Provide the (X, Y) coordinate of the cell's center where the given text is located.  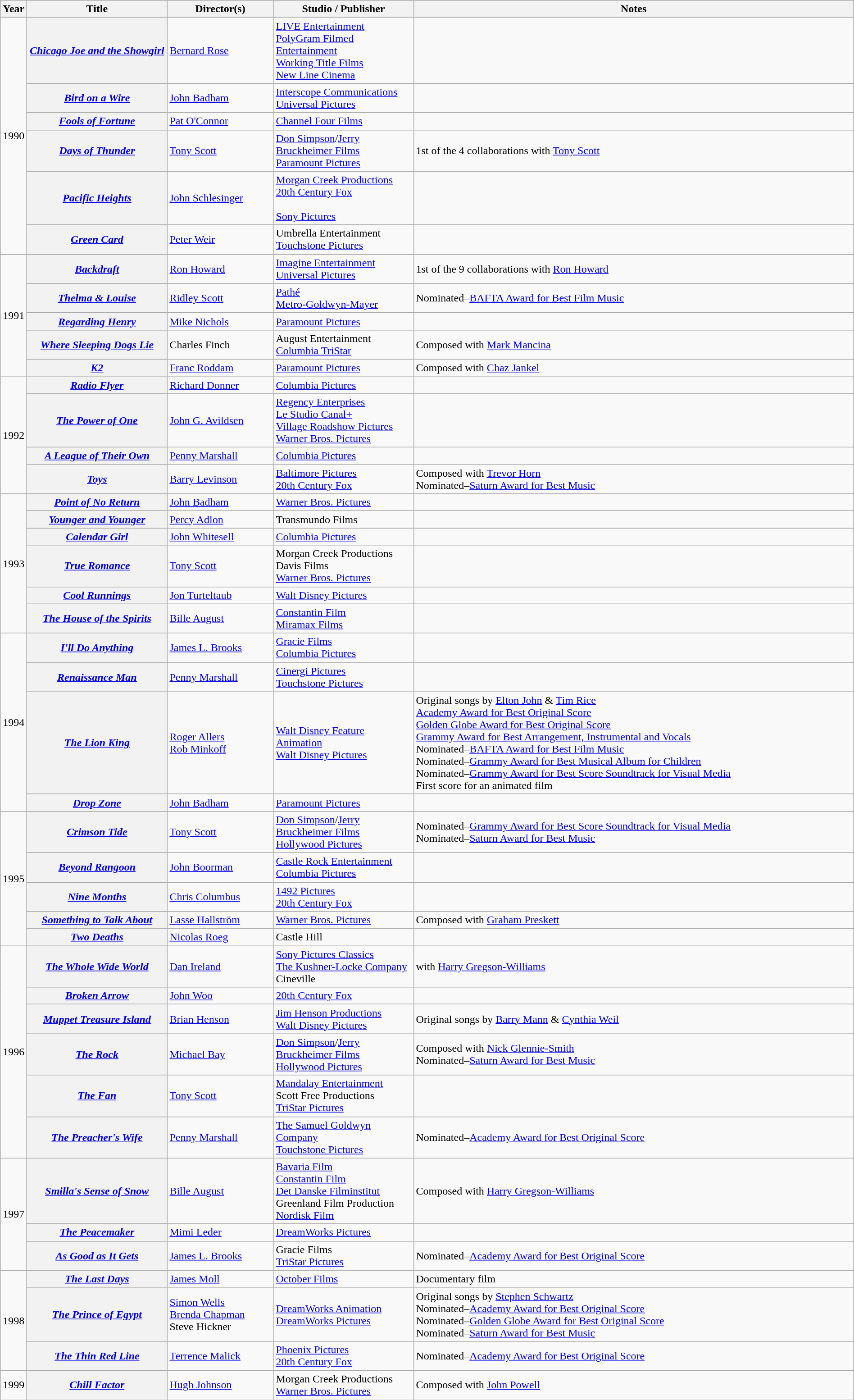
Charles Finch (220, 344)
The Samuel Goldwyn CompanyTouchstone Pictures (343, 1137)
The Rock (97, 1054)
Muppet Treasure Island (97, 1019)
Chicago Joe and the Showgirl (97, 50)
Director(s) (220, 9)
Composed with Chaz Jankel (633, 368)
The Peacemaker (97, 1232)
Where Sleeping Dogs Lie (97, 344)
Don Simpson/Jerry Bruckheimer FilmsParamount Pictures (343, 150)
Richard Donner (220, 385)
1991 (14, 315)
Phoenix Pictures20th Century Fox (343, 1355)
Constantin FilmMiramax Films (343, 618)
Toys (97, 479)
Barry Levinson (220, 479)
Days of Thunder (97, 150)
Morgan Creek Productions20th Century FoxSony Pictures (343, 198)
Terrence Malick (220, 1355)
Year (14, 9)
Roger AllersRob Minkoff (220, 743)
Chill Factor (97, 1385)
Imagine EntertainmentUniversal Pictures (343, 269)
1999 (14, 1385)
1st of the 4 collaborations with Tony Scott (633, 150)
Fools of Fortune (97, 121)
Michael Bay (220, 1054)
Sony Pictures ClassicsThe Kushner-Locke CompanyCineville (343, 967)
1997 (14, 1214)
PathéMetro-Goldwyn-Mayer (343, 298)
The Thin Red Line (97, 1355)
1492 Pictures20th Century Fox (343, 897)
Something to Talk About (97, 920)
John G. Avildsen (220, 421)
As Good as It Gets (97, 1255)
Two Deaths (97, 937)
Transmundo Films (343, 520)
1995 (14, 878)
Calendar Girl (97, 537)
Cinergi PicturesTouchstone Pictures (343, 677)
Green Card (97, 240)
Beyond Rangoon (97, 867)
The Prince of Egypt (97, 1314)
Ron Howard (220, 269)
Pat O'Connor (220, 121)
1994 (14, 722)
Gracie FilmsTriStar Pictures (343, 1255)
Baltimore Pictures20th Century Fox (343, 479)
Nicolas Roeg (220, 937)
Regency EnterprisesLe Studio Canal+Village Roadshow PicturesWarner Bros. Pictures (343, 421)
Nominated–BAFTA Award for Best Film Music (633, 298)
Ridley Scott (220, 298)
Gracie FilmsColumbia Pictures (343, 648)
Walt Disney Pictures (343, 595)
Mimi Leder (220, 1232)
Pacific Heights (97, 198)
1992 (14, 435)
Brian Henson (220, 1019)
Channel Four Films (343, 121)
DreamWorks Pictures (343, 1232)
Notes (633, 9)
Backdraft (97, 269)
Composed with Harry Gregson-Williams (633, 1191)
Franc Roddam (220, 368)
Dan Ireland (220, 967)
The Preacher's Wife (97, 1137)
Percy Adlon (220, 520)
K2 (97, 368)
Walt Disney Feature AnimationWalt Disney Pictures (343, 743)
The Lion King (97, 743)
Regarding Henry (97, 321)
Bavaria FilmConstantin FilmDet Danske FilminstitutGreenland Film ProductionNordisk Film (343, 1191)
Lasse Hallström (220, 920)
Original songs by Barry Mann & Cynthia Weil (633, 1019)
Renaissance Man (97, 677)
DreamWorks AnimationDreamWorks Pictures (343, 1314)
Radio Flyer (97, 385)
Jim Henson ProductionsWalt Disney Pictures (343, 1019)
Peter Weir (220, 240)
A League of Their Own (97, 456)
The Last Days (97, 1279)
1996 (14, 1052)
Mandalay EntertainmentScott Free ProductionsTriStar Pictures (343, 1096)
James Moll (220, 1279)
1st of the 9 collaborations with Ron Howard (633, 269)
Title (97, 9)
October Films (343, 1279)
Castle Hill (343, 937)
True Romance (97, 566)
Umbrella EntertainmentTouchstone Pictures (343, 240)
with Harry Gregson-Williams (633, 967)
Composed with Mark Mancina (633, 344)
John Woo (220, 996)
Bird on a Wire (97, 98)
Thelma & Louise (97, 298)
The Power of One (97, 421)
Studio / Publisher (343, 9)
Bernard Rose (220, 50)
LIVE EntertainmentPolyGram Filmed EntertainmentWorking Title FilmsNew Line Cinema (343, 50)
The Fan (97, 1096)
John Schlesinger (220, 198)
Crimson Tide (97, 832)
Younger and Younger (97, 520)
Mike Nichols (220, 321)
Smilla's Sense of Snow (97, 1191)
Hugh Johnson (220, 1385)
Simon WellsBrenda ChapmanSteve Hickner (220, 1314)
Castle Rock EntertainmentColumbia Pictures (343, 867)
Composed with Graham Preskett (633, 920)
Nominated–Grammy Award for Best Score Soundtrack for Visual MediaNominated–Saturn Award for Best Music (633, 832)
Chris Columbus (220, 897)
Morgan Creek ProductionsDavis FilmsWarner Bros. Pictures (343, 566)
Point of No Return (97, 502)
August EntertainmentColumbia TriStar (343, 344)
Composed with Nick Glennie-SmithNominated–Saturn Award for Best Music (633, 1054)
Composed with John Powell (633, 1385)
1993 (14, 563)
The House of the Spirits (97, 618)
Morgan Creek ProductionsWarner Bros. Pictures (343, 1385)
Composed with Trevor HornNominated–Saturn Award for Best Music (633, 479)
1998 (14, 1320)
Cool Runnings (97, 595)
John Whitesell (220, 537)
Jon Turteltaub (220, 595)
Documentary film (633, 1279)
1990 (14, 136)
John Boorman (220, 867)
Nine Months (97, 897)
20th Century Fox (343, 996)
Interscope CommunicationsUniversal Pictures (343, 98)
Broken Arrow (97, 996)
Drop Zone (97, 803)
The Whole Wide World (97, 967)
I'll Do Anything (97, 648)
